Locate the cell with the specified text and output its [X, Y] center coordinate. 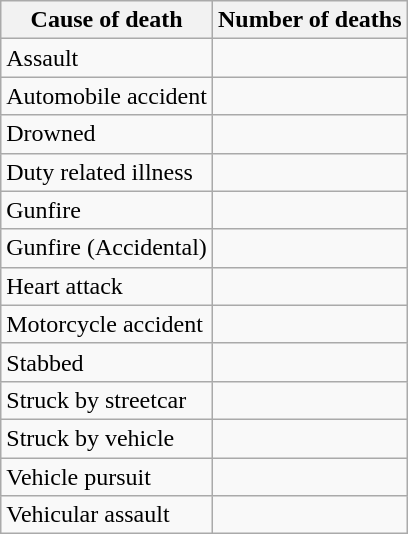
Duty related illness [107, 172]
Struck by streetcar [107, 400]
Automobile accident [107, 96]
Gunfire [107, 210]
Heart attack [107, 286]
Assault [107, 58]
Motorcycle accident [107, 324]
Cause of death [107, 20]
Drowned [107, 134]
Number of deaths [310, 20]
Stabbed [107, 362]
Gunfire (Accidental) [107, 248]
Vehicular assault [107, 515]
Vehicle pursuit [107, 477]
Struck by vehicle [107, 438]
